Capture the cell that displays the provided text and extract its [x, y] central coordinate. 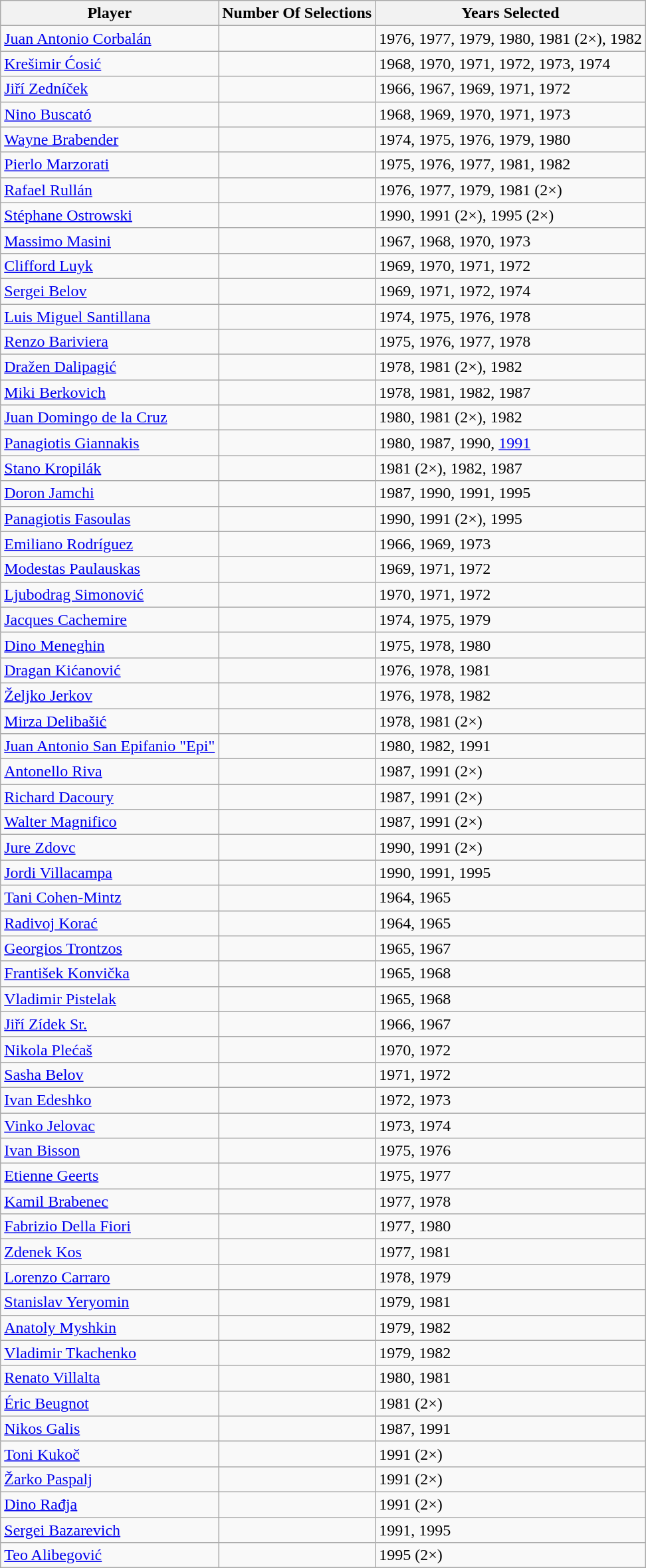
1990, 1991, 1995 [510, 873]
František Konvička [110, 974]
1980, 1981 (2×), 1982 [510, 418]
Panagiotis Giannakis [110, 443]
1978, 1981 (2×) [510, 721]
Krešimir Ćosić [110, 64]
Etienne Geerts [110, 1176]
1968, 1970, 1971, 1972, 1973, 1974 [510, 64]
1975, 1976 [510, 1151]
1975, 1977 [510, 1176]
Miki Berkovich [110, 392]
Jacques Cachemire [110, 620]
1976, 1978, 1981 [510, 670]
Richard Dacoury [110, 797]
Fabrizio Della Fiori [110, 1227]
Dino Meneghin [110, 645]
1973, 1974 [510, 1126]
1970, 1972 [510, 1049]
1965, 1967 [510, 948]
Ljubodrag Simonović [110, 594]
Lorenzo Carraro [110, 1277]
Juan Domingo de la Cruz [110, 418]
Sasha Belov [110, 1075]
Jiří Zedníček [110, 89]
1969, 1971, 1972, 1974 [510, 291]
Clifford Luyk [110, 266]
Player [110, 13]
1975, 1976, 1977, 1978 [510, 342]
1979, 1981 [510, 1302]
Stanislav Yeryomin [110, 1302]
1974, 1975, 1979 [510, 620]
Toni Kukoč [110, 1454]
Doron Jamchi [110, 493]
1974, 1975, 1976, 1979, 1980 [510, 139]
Juan Antonio San Epifanio "Epi" [110, 746]
1976, 1978, 1982 [510, 695]
Modestas Paulauskas [110, 569]
Stano Kropilák [110, 468]
Žarko Paspalj [110, 1479]
1971, 1972 [510, 1075]
1966, 1967 [510, 1024]
1995 (2×) [510, 1555]
Number Of Selections [297, 13]
1966, 1967, 1969, 1971, 1972 [510, 89]
1974, 1975, 1976, 1978 [510, 317]
Jiří Zídek Sr. [110, 1024]
1980, 1981 [510, 1378]
1977, 1980 [510, 1227]
1990, 1991 (2×) [510, 847]
Nikos Galis [110, 1429]
Jordi Villacampa [110, 873]
Years Selected [510, 13]
1978, 1979 [510, 1277]
Vladimir Tkachenko [110, 1353]
1970, 1971, 1972 [510, 594]
1977, 1978 [510, 1201]
1969, 1971, 1972 [510, 569]
1980, 1987, 1990, 1991 [510, 443]
Dražen Dalipagić [110, 367]
1978, 1981 (2×), 1982 [510, 367]
Rafael Rullán [110, 190]
Luis Miguel Santillana [110, 317]
1987, 1991 [510, 1429]
Juan Antonio Corbalán [110, 39]
Nikola Plećaš [110, 1049]
Anatoly Myshkin [110, 1328]
Massimo Masini [110, 240]
1978, 1981, 1982, 1987 [510, 392]
Jure Zdovc [110, 847]
1990, 1991 (2×), 1995 [510, 519]
Renzo Bariviera [110, 342]
1981 (2×) [510, 1403]
1975, 1978, 1980 [510, 645]
Kamil Brabenec [110, 1201]
Teo Alibegović [110, 1555]
Renato Villalta [110, 1378]
Pierlo Marzorati [110, 165]
Georgios Trontzos [110, 948]
Wayne Brabender [110, 139]
1980, 1982, 1991 [510, 746]
Željko Jerkov [110, 695]
Radivoj Korać [110, 923]
Vladimir Pistelak [110, 999]
1969, 1970, 1971, 1972 [510, 266]
1981 (2×), 1982, 1987 [510, 468]
Antonello Riva [110, 772]
1968, 1969, 1970, 1971, 1973 [510, 114]
Panagiotis Fasoulas [110, 519]
1991, 1995 [510, 1529]
Walter Magnifico [110, 822]
Ivan Edeshko [110, 1100]
Éric Beugnot [110, 1403]
1976, 1977, 1979, 1980, 1981 (2×), 1982 [510, 39]
Dino Rađja [110, 1504]
Mirza Delibašić [110, 721]
Tani Cohen-Mintz [110, 898]
Dragan Kićanović [110, 670]
Sergei Belov [110, 291]
1990, 1991 (2×), 1995 (2×) [510, 215]
Sergei Bazarevich [110, 1529]
1972, 1973 [510, 1100]
Stéphane Ostrowski [110, 215]
Ivan Bisson [110, 1151]
1977, 1981 [510, 1252]
1975, 1976, 1977, 1981, 1982 [510, 165]
1966, 1969, 1973 [510, 544]
1987, 1990, 1991, 1995 [510, 493]
1967, 1968, 1970, 1973 [510, 240]
Emiliano Rodríguez [110, 544]
Nino Buscató [110, 114]
Vinko Jelovac [110, 1126]
Zdenek Kos [110, 1252]
1976, 1977, 1979, 1981 (2×) [510, 190]
